From the cell containing the given text, extract its center point as (x, y) coordinate. 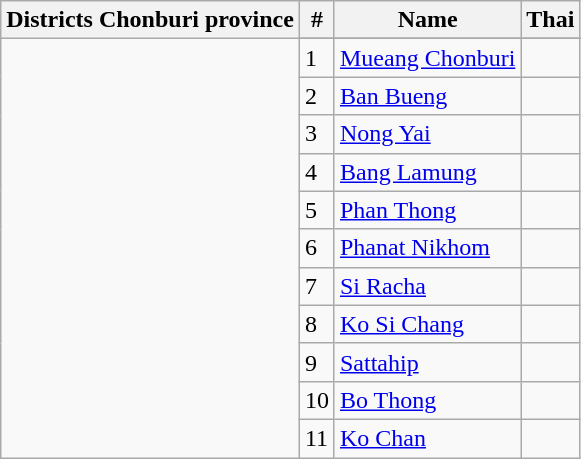
10 (316, 400)
Phan Thong (427, 210)
# (316, 20)
Name (427, 20)
3 (316, 134)
Bang Lamung (427, 172)
Si Racha (427, 286)
Phanat Nikhom (427, 248)
2 (316, 96)
5 (316, 210)
4 (316, 172)
Nong Yai (427, 134)
Ko Chan (427, 438)
Sattahip (427, 362)
8 (316, 324)
9 (316, 362)
Ko Si Chang (427, 324)
7 (316, 286)
Ban Bueng (427, 96)
6 (316, 248)
Districts Chonburi province (150, 20)
Mueang Chonburi (427, 58)
1 (316, 58)
11 (316, 438)
Thai (550, 20)
Bo Thong (427, 400)
